Locate the cell with the specified text and output its [X, Y] center coordinate. 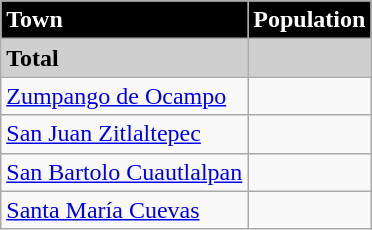
Town [124, 20]
Santa María Cuevas [124, 210]
San Juan Zitlaltepec [124, 134]
Zumpango de Ocampo [124, 96]
Total [124, 58]
San Bartolo Cuautlalpan [124, 172]
Population [310, 20]
